Pinpoint the cell where the given text exists, returning its [X, Y] midpoint coordinate. 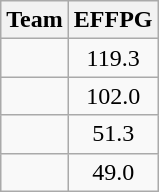
Team [35, 20]
EFFPG [113, 20]
119.3 [113, 58]
102.0 [113, 96]
49.0 [113, 172]
51.3 [113, 134]
